Detect which cell encompasses the target text, then output its [X, Y] center coordinate. 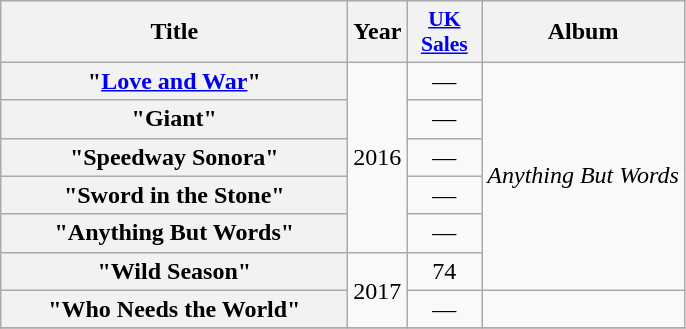
"Sword in the Stone" [174, 195]
Title [174, 32]
Anything But Words [584, 176]
2017 [378, 290]
"Wild Season" [174, 271]
"Love and War" [174, 81]
Year [378, 32]
"Speedway Sonora" [174, 157]
"Anything But Words" [174, 233]
"Who Needs the World" [174, 309]
2016 [378, 157]
"Giant" [174, 119]
UKSales [444, 32]
Album [584, 32]
74 [444, 271]
